Scan for the cell matching the given text and deliver its (X, Y) coordinate at center. 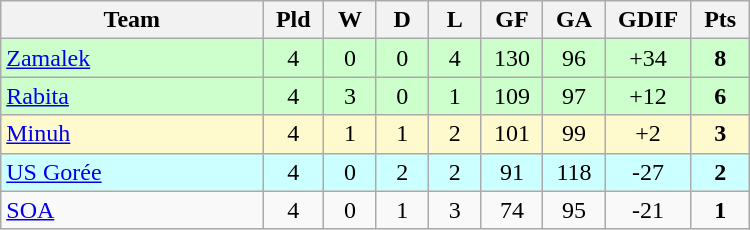
99 (574, 134)
97 (574, 96)
Pts (720, 20)
96 (574, 58)
L (454, 20)
-21 (648, 210)
101 (512, 134)
6 (720, 96)
-27 (648, 172)
Pld (294, 20)
GA (574, 20)
+2 (648, 134)
D (402, 20)
W (350, 20)
SOA (132, 210)
+12 (648, 96)
Team (132, 20)
8 (720, 58)
GF (512, 20)
130 (512, 58)
109 (512, 96)
Rabita (132, 96)
95 (574, 210)
Zamalek (132, 58)
91 (512, 172)
US Gorée (132, 172)
GDIF (648, 20)
118 (574, 172)
74 (512, 210)
Minuh (132, 134)
+34 (648, 58)
